Pinpoint the cell where the given text exists, returning its (x, y) midpoint coordinate. 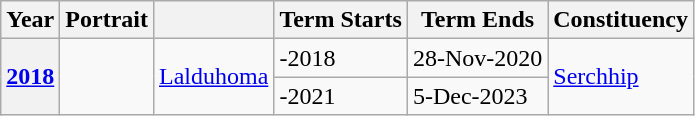
Portrait (107, 20)
-2018 (341, 58)
5-Dec-2023 (477, 96)
Year (30, 20)
28-Nov-2020 (477, 58)
-2021 (341, 96)
Lalduhoma (213, 77)
Serchhip (621, 77)
Term Starts (341, 20)
Term Ends (477, 20)
Constituency (621, 20)
2018 (30, 77)
